Return (X, Y) of the center of cell containing provided text 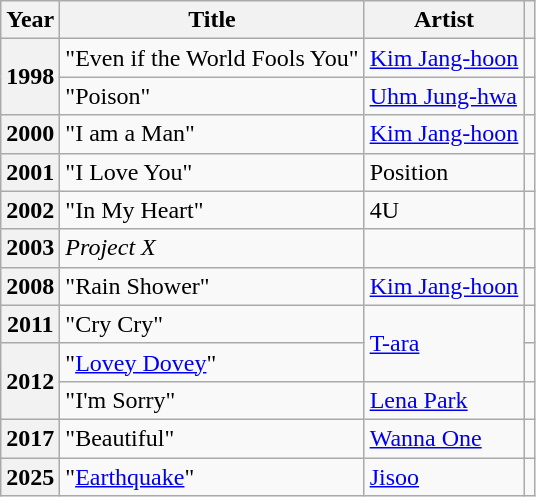
2000 (30, 134)
"In My Heart" (212, 210)
2025 (30, 477)
Year (30, 20)
Lena Park (444, 400)
Artist (444, 20)
T-ara (444, 343)
4U (444, 210)
"Even if the World Fools You" (212, 58)
"Poison" (212, 96)
2017 (30, 438)
Title (212, 20)
"Cry Cry" (212, 324)
Wanna One (444, 438)
Project X (212, 248)
"Rain Shower" (212, 286)
"I Love You" (212, 172)
"I'm Sorry" (212, 400)
Uhm Jung-hwa (444, 96)
Jisoo (444, 477)
"Lovey Dovey" (212, 362)
"Earthquake" (212, 477)
2001 (30, 172)
2008 (30, 286)
2011 (30, 324)
Position (444, 172)
1998 (30, 77)
2002 (30, 210)
"Beautiful" (212, 438)
2003 (30, 248)
2012 (30, 381)
"I am a Man" (212, 134)
